Return [X, Y] of the center of cell containing provided text 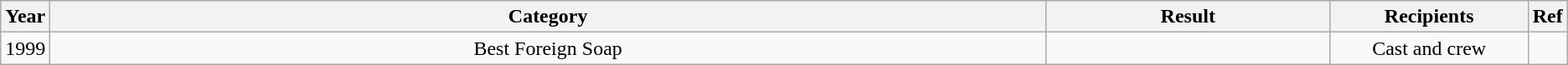
Cast and crew [1429, 48]
Best Foreign Soap [548, 48]
Result [1188, 17]
Category [548, 17]
Year [25, 17]
Recipients [1429, 17]
1999 [25, 48]
Ref [1548, 17]
